Return the (X, Y) coordinate for the center point of the cell that contains the specified text.  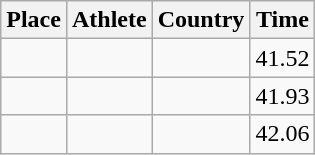
Athlete (109, 20)
Time (282, 20)
Country (201, 20)
42.06 (282, 134)
Place (34, 20)
41.93 (282, 96)
41.52 (282, 58)
